Pinpoint the cell where the given text exists, returning its [X, Y] midpoint coordinate. 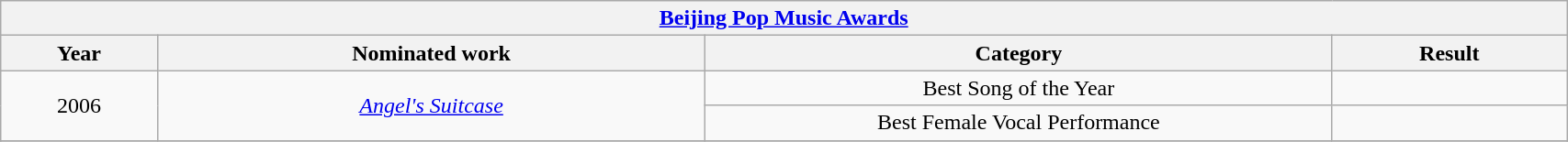
Best Song of the Year [1019, 88]
2006 [79, 105]
Angel's Suitcase [432, 105]
Year [79, 53]
Result [1450, 53]
Category [1019, 53]
Best Female Vocal Performance [1019, 123]
Nominated work [432, 53]
Beijing Pop Music Awards [784, 18]
